Provide the (x, y) coordinate of the cell's center where the given text is located.  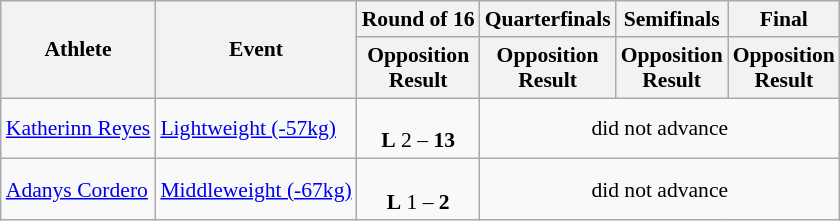
Round of 16 (418, 19)
L 1 – 2 (418, 190)
Event (256, 50)
L 2 – 13 (418, 128)
Final (784, 19)
Katherinn Reyes (78, 128)
Adanys Cordero (78, 190)
Lightweight (-57kg) (256, 128)
Middleweight (-67kg) (256, 190)
Semifinals (672, 19)
Athlete (78, 50)
Quarterfinals (548, 19)
